For the text-containing cell, return its midpoint in (X, Y) coordinate format. 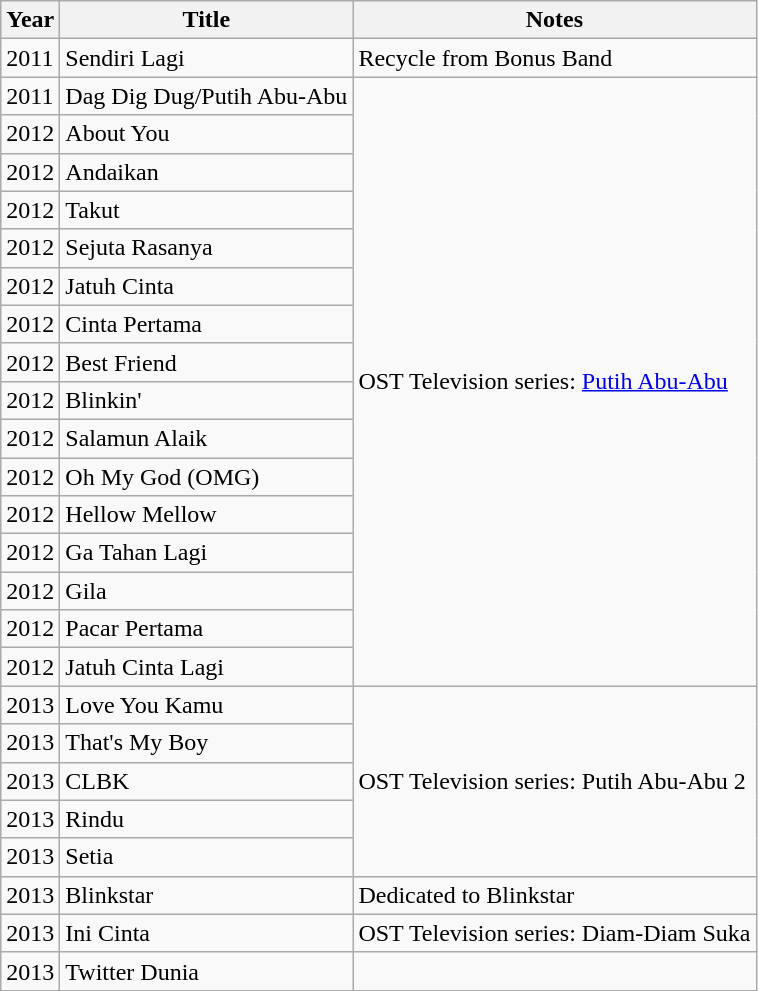
Gila (206, 591)
Dag Dig Dug/Putih Abu-Abu (206, 96)
Oh My God (OMG) (206, 477)
OST Television series: Diam-Diam Suka (554, 933)
Setia (206, 857)
Twitter Dunia (206, 971)
About You (206, 134)
Sejuta Rasanya (206, 248)
Ga Tahan Lagi (206, 553)
Hellow Mellow (206, 515)
Notes (554, 20)
Title (206, 20)
Cinta Pertama (206, 324)
OST Television series: Putih Abu-Abu (554, 382)
Dedicated to Blinkstar (554, 895)
Jatuh Cinta (206, 286)
Takut (206, 210)
Love You Kamu (206, 705)
Salamun Alaik (206, 438)
Year (30, 20)
Recycle from Bonus Band (554, 58)
That's My Boy (206, 743)
OST Television series: Putih Abu-Abu 2 (554, 781)
Blinkstar (206, 895)
Pacar Pertama (206, 629)
CLBK (206, 781)
Andaikan (206, 172)
Jatuh Cinta Lagi (206, 667)
Blinkin' (206, 400)
Rindu (206, 819)
Best Friend (206, 362)
Ini Cinta (206, 933)
Sendiri Lagi (206, 58)
